Detect which cell encompasses the target text, then output its [X, Y] center coordinate. 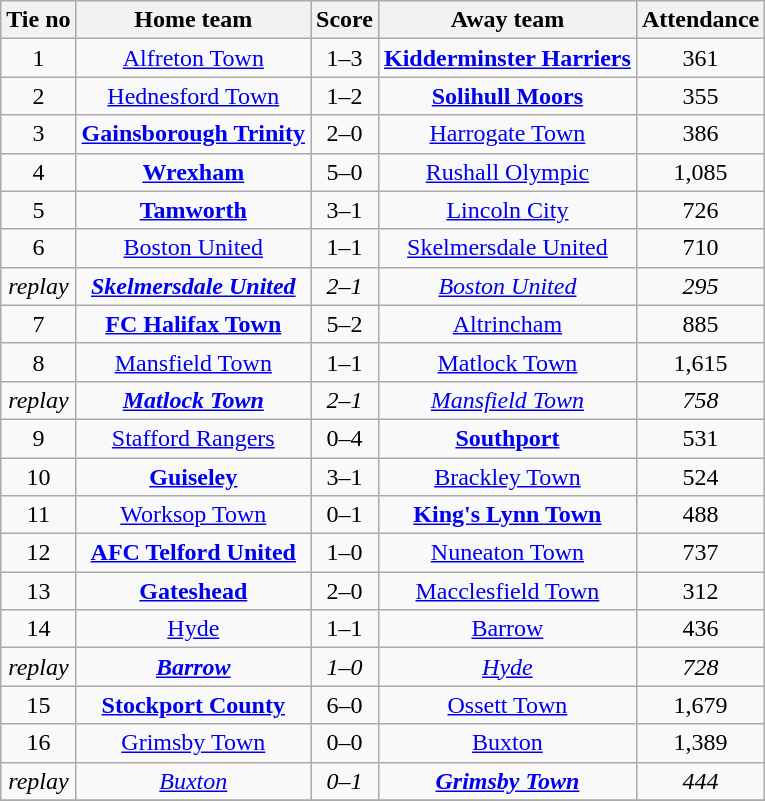
10 [38, 477]
295 [700, 286]
0–0 [345, 743]
5 [38, 210]
1,679 [700, 705]
355 [700, 96]
488 [700, 515]
King's Lynn Town [507, 515]
1,085 [700, 172]
Lincoln City [507, 210]
1,615 [700, 362]
Altrincham [507, 324]
5–2 [345, 324]
3 [38, 134]
Wrexham [193, 172]
AFC Telford United [193, 553]
Solihull Moors [507, 96]
Tamworth [193, 210]
726 [700, 210]
7 [38, 324]
737 [700, 553]
4 [38, 172]
Brackley Town [507, 477]
1–3 [345, 58]
Stockport County [193, 705]
312 [700, 591]
13 [38, 591]
Away team [507, 20]
436 [700, 629]
Guiseley [193, 477]
Score [345, 20]
11 [38, 515]
1 [38, 58]
1–2 [345, 96]
Hednesford Town [193, 96]
885 [700, 324]
Gainsborough Trinity [193, 134]
Stafford Rangers [193, 438]
710 [700, 248]
6 [38, 248]
6–0 [345, 705]
Southport [507, 438]
524 [700, 477]
728 [700, 667]
5–0 [345, 172]
Rushall Olympic [507, 172]
444 [700, 781]
386 [700, 134]
14 [38, 629]
Macclesfield Town [507, 591]
Harrogate Town [507, 134]
12 [38, 553]
1,389 [700, 743]
Ossett Town [507, 705]
FC Halifax Town [193, 324]
Tie no [38, 20]
Kidderminster Harriers [507, 58]
531 [700, 438]
758 [700, 400]
16 [38, 743]
Home team [193, 20]
2 [38, 96]
8 [38, 362]
Nuneaton Town [507, 553]
361 [700, 58]
15 [38, 705]
0–4 [345, 438]
Alfreton Town [193, 58]
Worksop Town [193, 515]
Attendance [700, 20]
9 [38, 438]
Gateshead [193, 591]
